Capture the cell that displays the provided text and extract its [x, y] central coordinate. 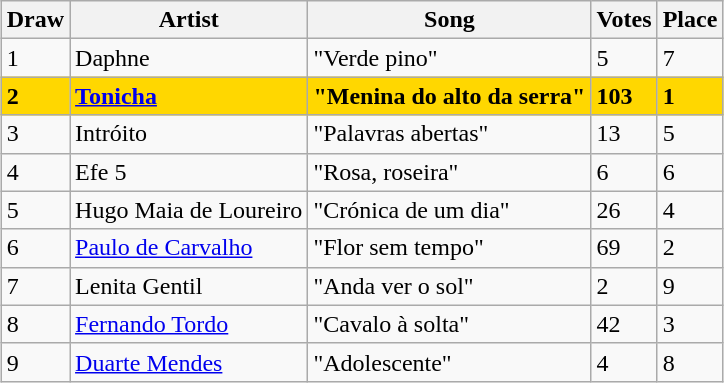
"Anda ver o sol" [450, 286]
Duarte Mendes [189, 362]
Tonicha [189, 96]
69 [624, 248]
"Adolescente" [450, 362]
Votes [624, 20]
42 [624, 324]
Intróito [189, 134]
Fernando Tordo [189, 324]
Daphne [189, 58]
Hugo Maia de Loureiro [189, 210]
"Verde pino" [450, 58]
Place [690, 20]
26 [624, 210]
"Menina do alto da serra" [450, 96]
103 [624, 96]
"Rosa, roseira" [450, 172]
Lenita Gentil [189, 286]
Song [450, 20]
Paulo de Carvalho [189, 248]
Artist [189, 20]
Efe 5 [189, 172]
13 [624, 134]
"Flor sem tempo" [450, 248]
"Palavras abertas" [450, 134]
Draw [35, 20]
"Crónica de um dia" [450, 210]
"Cavalo à solta" [450, 324]
